Pinpoint the cell where the given text exists, returning its (x, y) midpoint coordinate. 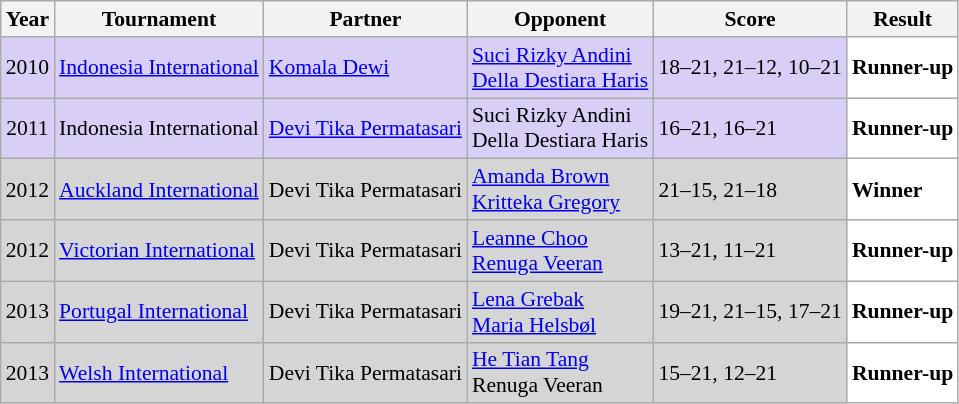
Amanda Brown Kritteka Gregory (560, 190)
Year (28, 19)
16–21, 16–21 (750, 128)
Score (750, 19)
Partner (366, 19)
2011 (28, 128)
Komala Dewi (366, 68)
Winner (902, 190)
18–21, 21–12, 10–21 (750, 68)
2010 (28, 68)
Victorian International (159, 250)
He Tian Tang Renuga Veeran (560, 372)
21–15, 21–18 (750, 190)
13–21, 11–21 (750, 250)
19–21, 21–15, 17–21 (750, 312)
Welsh International (159, 372)
Result (902, 19)
Auckland International (159, 190)
Opponent (560, 19)
Leanne Choo Renuga Veeran (560, 250)
Tournament (159, 19)
Portugal International (159, 312)
Lena Grebak Maria Helsbøl (560, 312)
15–21, 12–21 (750, 372)
